Provide the [x, y] coordinate of the cell's center where the given text is located.  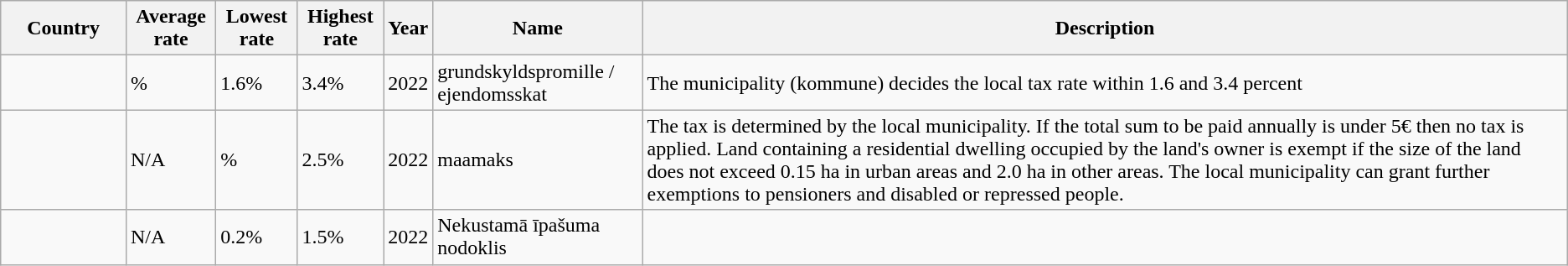
0.2% [256, 237]
Lowest rate [256, 29]
Nekustamā īpašuma nodoklis [538, 237]
Highest rate [340, 29]
Description [1105, 29]
3.4% [340, 82]
1.6% [256, 82]
Country [64, 29]
2.5% [340, 159]
grundskyldspromille / ejendomsskat [538, 82]
maamaks [538, 159]
1.5% [340, 237]
Year [409, 29]
The municipality (kommune) decides the local tax rate within 1.6 and 3.4 percent [1105, 82]
Name [538, 29]
Average rate [171, 29]
